Return [x, y] of the center of cell containing provided text 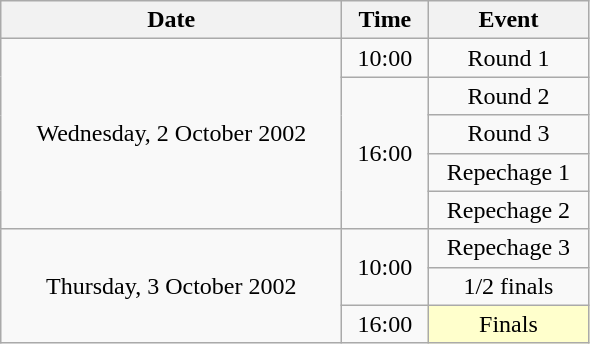
Round 3 [508, 134]
Thursday, 3 October 2002 [172, 286]
Date [172, 20]
1/2 finals [508, 286]
Round 1 [508, 58]
Event [508, 20]
Repechage 1 [508, 172]
Round 2 [508, 96]
Repechage 3 [508, 248]
Wednesday, 2 October 2002 [172, 134]
Finals [508, 324]
Repechage 2 [508, 210]
Time [385, 20]
